Pinpoint the cell where the given text exists, returning its [X, Y] midpoint coordinate. 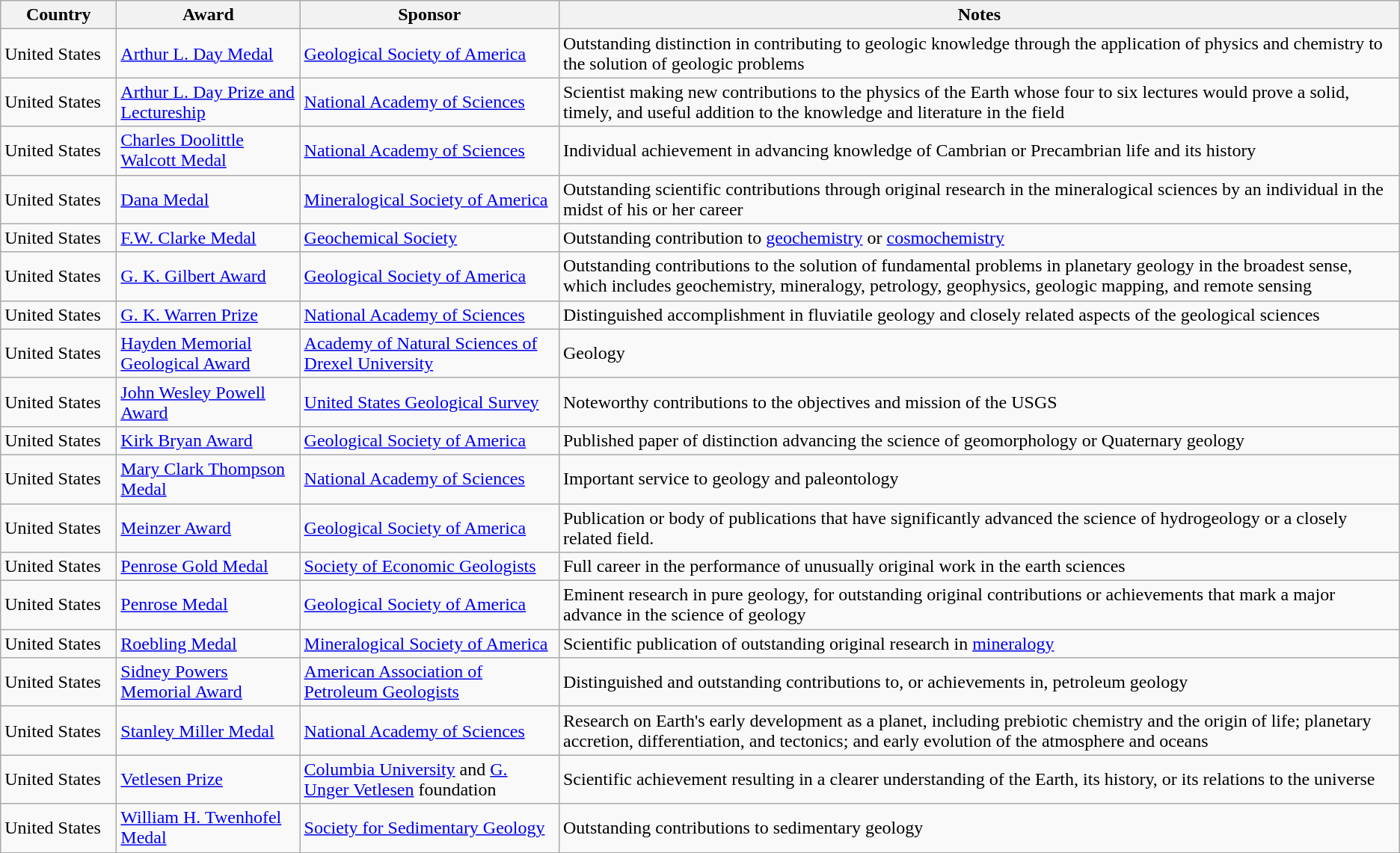
Scientific achievement resulting in a clearer understanding of the Earth, its history, or its relations to the universe [979, 779]
Arthur L. Day Medal [208, 54]
Distinguished accomplishment in fluviatile geology and closely related aspects of the geological sciences [979, 315]
William H. Twenhofel Medal [208, 828]
Kirk Bryan Award [208, 440]
Published paper of distinction advancing the science of geomorphology or Quaternary geology [979, 440]
Dana Medal [208, 199]
Outstanding contribution to geochemistry or cosmochemistry [979, 238]
John Wesley Powell Award [208, 402]
Outstanding scientific contributions through original research in the mineralogical sciences by an individual in the midst of his or her career [979, 199]
Meinzer Award [208, 528]
Penrose Gold Medal [208, 567]
Outstanding contributions to sedimentary geology [979, 828]
Columbia University and G. Unger Vetlesen foundation [429, 779]
Eminent research in pure geology, for outstanding original contributions or achievements that mark a major advance in the science of geology [979, 606]
Society for Sedimentary Geology [429, 828]
Geology [979, 353]
Roebling Medal [208, 644]
Academy of Natural Sciences of Drexel University [429, 353]
Country [58, 15]
Mary Clark Thompson Medal [208, 478]
Arthur L. Day Prize and Lectureship [208, 102]
Notes [979, 15]
Publication or body of publications that have significantly advanced the science of hydrogeology or a closely related field. [979, 528]
Penrose Medal [208, 606]
American Association of Petroleum Geologists [429, 682]
Geochemical Society [429, 238]
Important service to geology and paleontology [979, 478]
Scientific publication of outstanding original research in mineralogy [979, 644]
G. K. Warren Prize [208, 315]
Distinguished and outstanding contributions to, or achievements in, petroleum geology [979, 682]
Noteworthy contributions to the objectives and mission of the USGS [979, 402]
G. K. Gilbert Award [208, 277]
Award [208, 15]
Vetlesen Prize [208, 779]
Sidney Powers Memorial Award [208, 682]
Society of Economic Geologists [429, 567]
F.W. Clarke Medal [208, 238]
United States Geological Survey [429, 402]
Individual achievement in advancing knowledge of Cambrian or Precambrian life and its history [979, 151]
Stanley Miller Medal [208, 731]
Hayden Memorial Geological Award [208, 353]
Charles Doolittle Walcott Medal [208, 151]
Sponsor [429, 15]
Full career in the performance of unusually original work in the earth sciences [979, 567]
Outstanding distinction in contributing to geologic knowledge through the application of physics and chemistry to the solution of geologic problems [979, 54]
